Scan for the cell matching the given text and deliver its (X, Y) coordinate at center. 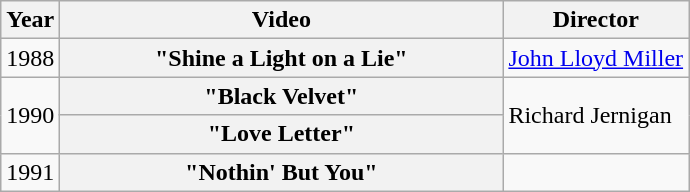
John Lloyd Miller (596, 58)
1990 (30, 115)
"Shine a Light on a Lie" (282, 58)
"Nothin' But You" (282, 172)
Video (282, 20)
Director (596, 20)
1988 (30, 58)
"Love Letter" (282, 134)
1991 (30, 172)
Year (30, 20)
"Black Velvet" (282, 96)
Richard Jernigan (596, 115)
